Search for the cell housing the specified text and yield its (X, Y) center coordinate. 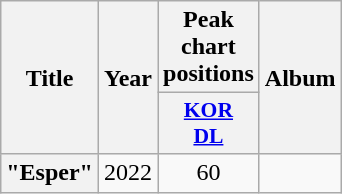
Title (50, 78)
Peakchartpositions (209, 47)
"Esper" (50, 173)
2022 (128, 173)
60 (209, 173)
KORDL (209, 124)
Year (128, 78)
Album (300, 78)
